Locate the cell with the specified text and output its [x, y] center coordinate. 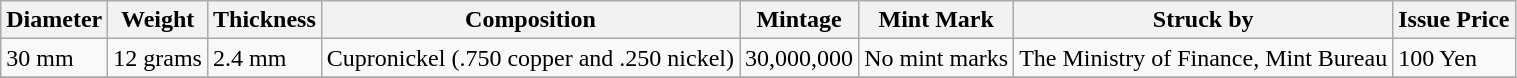
100 Yen [1454, 58]
Composition [530, 20]
Diameter [54, 20]
2.4 mm [264, 58]
Weight [158, 20]
No mint marks [936, 58]
12 grams [158, 58]
The Ministry of Finance, Mint Bureau [1204, 58]
Mint Mark [936, 20]
30 mm [54, 58]
Cupronickel (.750 copper and .250 nickel) [530, 58]
Issue Price [1454, 20]
30,000,000 [800, 58]
Thickness [264, 20]
Mintage [800, 20]
Struck by [1204, 20]
